From the cell containing the given text, extract its center point as (X, Y) coordinate. 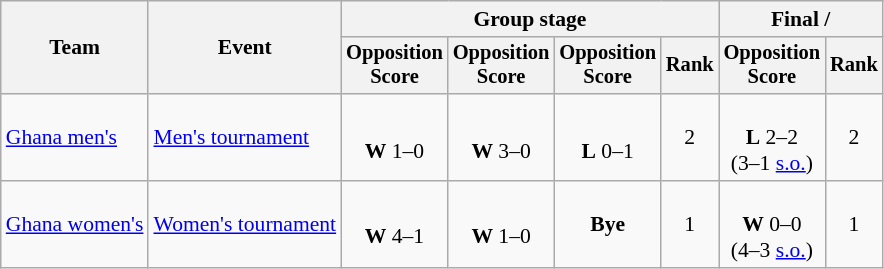
L 0–1 (608, 138)
Team (75, 48)
Bye (608, 224)
L 2–2(3–1 s.o.) (772, 138)
Ghana men's (75, 138)
Women's tournament (244, 224)
Final / (801, 19)
Ghana women's (75, 224)
W 0–0(4–3 s.o.) (772, 224)
W 4–1 (394, 224)
Event (244, 48)
Group stage (530, 19)
Men's tournament (244, 138)
W 3–0 (502, 138)
